Return (x, y) of the center of cell containing provided text 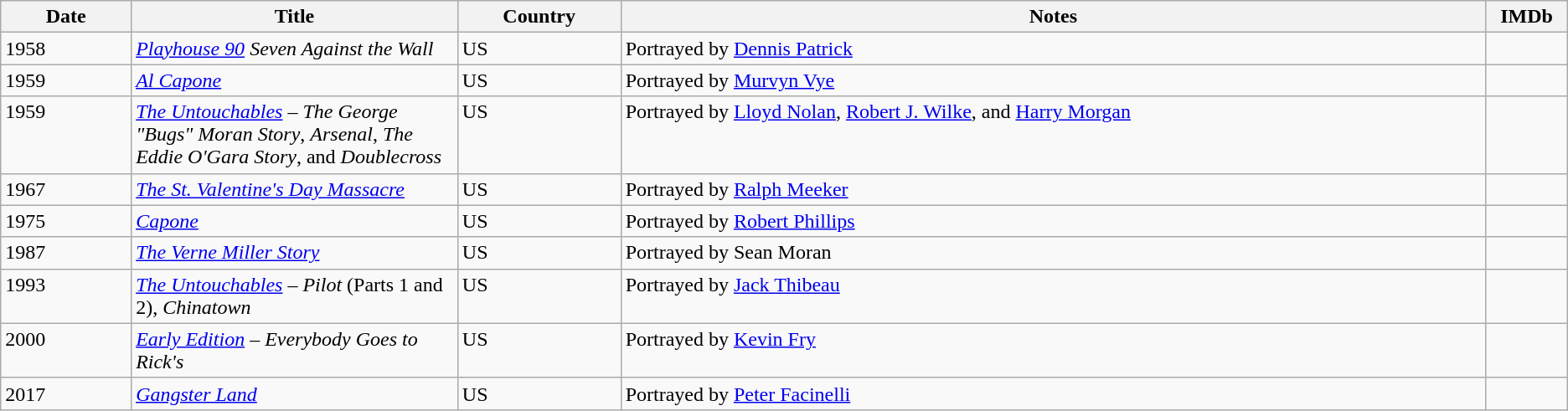
Early Edition – Everybody Goes to Rick's (295, 350)
2017 (66, 393)
Portrayed by Peter Facinelli (1054, 393)
Gangster Land (295, 393)
Al Capone (295, 80)
1987 (66, 253)
Portrayed by Dennis Patrick (1054, 49)
1975 (66, 221)
The Verne Miller Story (295, 253)
1967 (66, 189)
The Untouchables – Pilot (Parts 1 and 2), Chinatown (295, 296)
Date (66, 17)
Portrayed by Robert Phillips (1054, 221)
The St. Valentine's Day Massacre (295, 189)
Notes (1054, 17)
Capone (295, 221)
Portrayed by Jack Thibeau (1054, 296)
Portrayed by Lloyd Nolan, Robert J. Wilke, and Harry Morgan (1054, 135)
Portrayed by Kevin Fry (1054, 350)
2000 (66, 350)
Country (539, 17)
Portrayed by Sean Moran (1054, 253)
Playhouse 90 Seven Against the Wall (295, 49)
The Untouchables – The George "Bugs" Moran Story, Arsenal, The Eddie O'Gara Story, and Doublecross (295, 135)
Portrayed by Murvyn Vye (1054, 80)
1993 (66, 296)
Title (295, 17)
Portrayed by Ralph Meeker (1054, 189)
IMDb (1526, 17)
1958 (66, 49)
